Capture the cell that displays the provided text and extract its [X, Y] central coordinate. 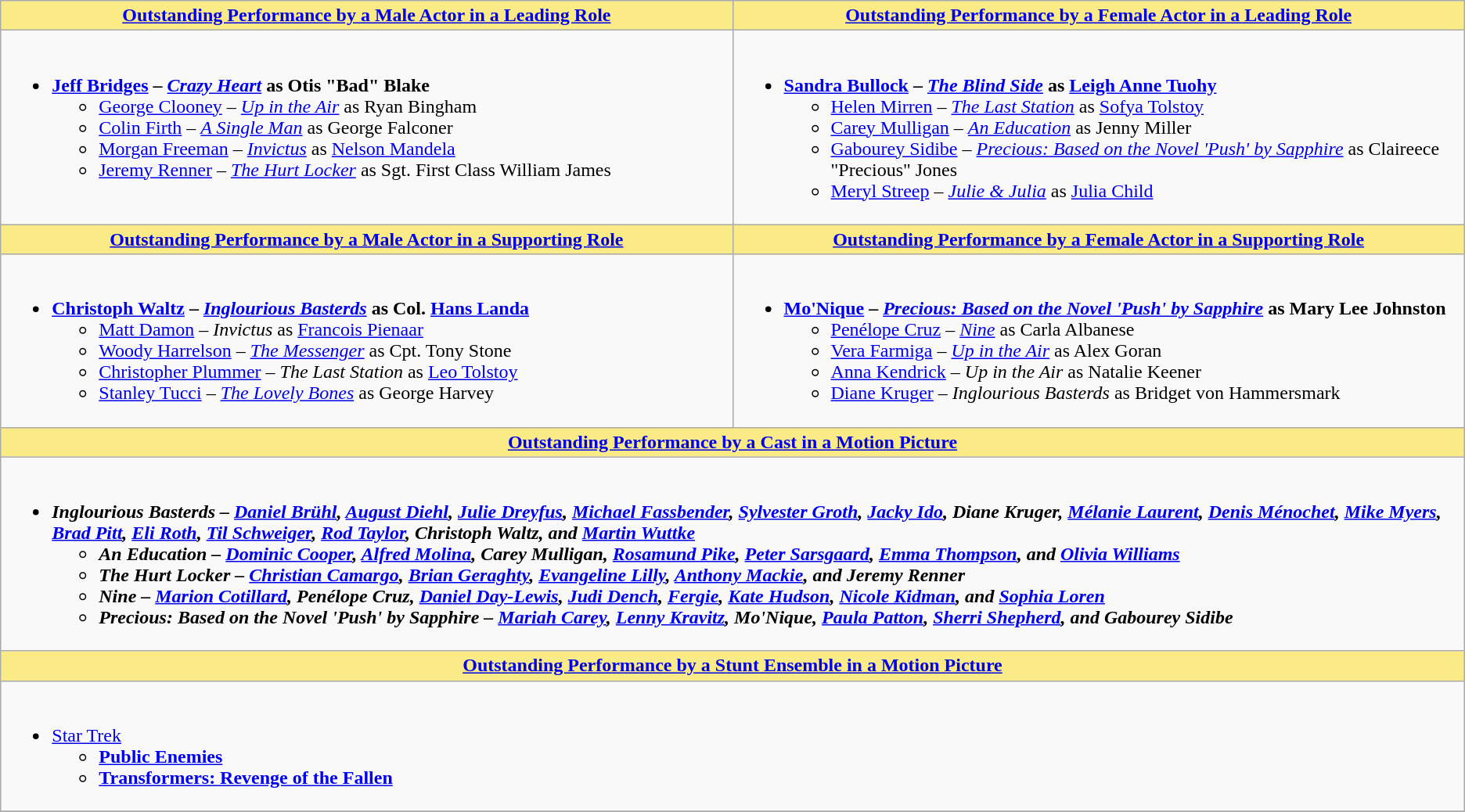
Outstanding Performance by a Female Actor in a Leading Role [1099, 16]
Star TrekPublic EnemiesTransformers: Revenge of the Fallen [732, 746]
Outstanding Performance by a Male Actor in a Supporting Role [366, 239]
Outstanding Performance by a Stunt Ensemble in a Motion Picture [732, 666]
Outstanding Performance by a Male Actor in a Leading Role [366, 16]
Outstanding Performance by a Cast in a Motion Picture [732, 442]
Outstanding Performance by a Female Actor in a Supporting Role [1099, 239]
